Capture the cell that displays the provided text and extract its (X, Y) central coordinate. 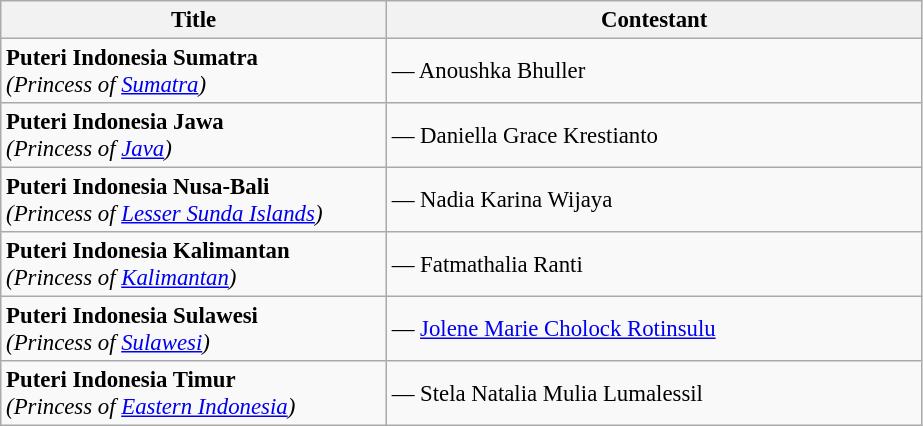
Puteri Indonesia Sumatra(Princess of Sumatra) (194, 72)
Puteri Indonesia Nusa-Bali(Princess of Lesser Sunda Islands) (194, 200)
— Nadia Karina Wijaya (654, 200)
Puteri Indonesia Sulawesi(Princess of Sulawesi) (194, 330)
— Jolene Marie Cholock Rotinsulu (654, 330)
Puteri Indonesia Kalimantan(Princess of Kalimantan) (194, 264)
Contestant (654, 20)
Puteri Indonesia Jawa(Princess of Java) (194, 136)
Title (194, 20)
— Anoushka Bhuller (654, 72)
— Fatmathalia Ranti (654, 264)
— Daniella Grace Krestianto (654, 136)
